Search for the cell housing the specified text and yield its [X, Y] center coordinate. 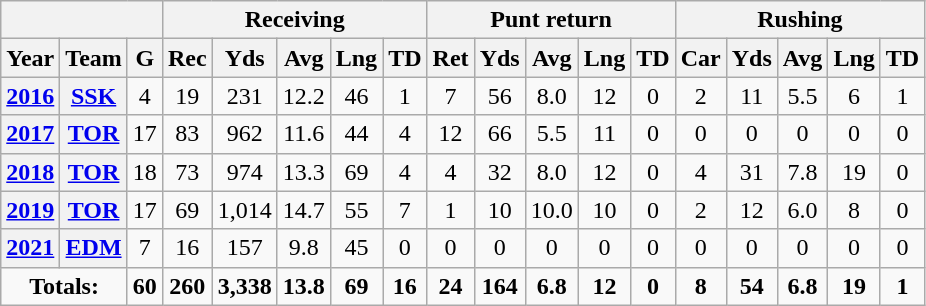
SSK [94, 96]
EDM [94, 248]
31 [752, 172]
6.0 [802, 210]
231 [244, 96]
54 [752, 286]
7.8 [802, 172]
Ret [450, 58]
2018 [30, 172]
1,014 [244, 210]
18 [144, 172]
12.2 [304, 96]
Team [94, 58]
260 [187, 286]
962 [244, 134]
32 [500, 172]
Car [700, 58]
14.7 [304, 210]
11.6 [304, 134]
13.8 [304, 286]
55 [356, 210]
83 [187, 134]
974 [244, 172]
Rushing [800, 20]
2019 [30, 210]
164 [500, 286]
44 [356, 134]
60 [144, 286]
45 [356, 248]
46 [356, 96]
Receiving [294, 20]
G [144, 58]
2017 [30, 134]
6 [854, 96]
66 [500, 134]
9.8 [304, 248]
13.3 [304, 172]
10.0 [552, 210]
Punt return [551, 20]
73 [187, 172]
Year [30, 58]
2016 [30, 96]
Totals: [64, 286]
Rec [187, 58]
56 [500, 96]
3,338 [244, 286]
157 [244, 248]
2021 [30, 248]
24 [450, 286]
